Pinpoint the cell where the given text exists, returning its (X, Y) midpoint coordinate. 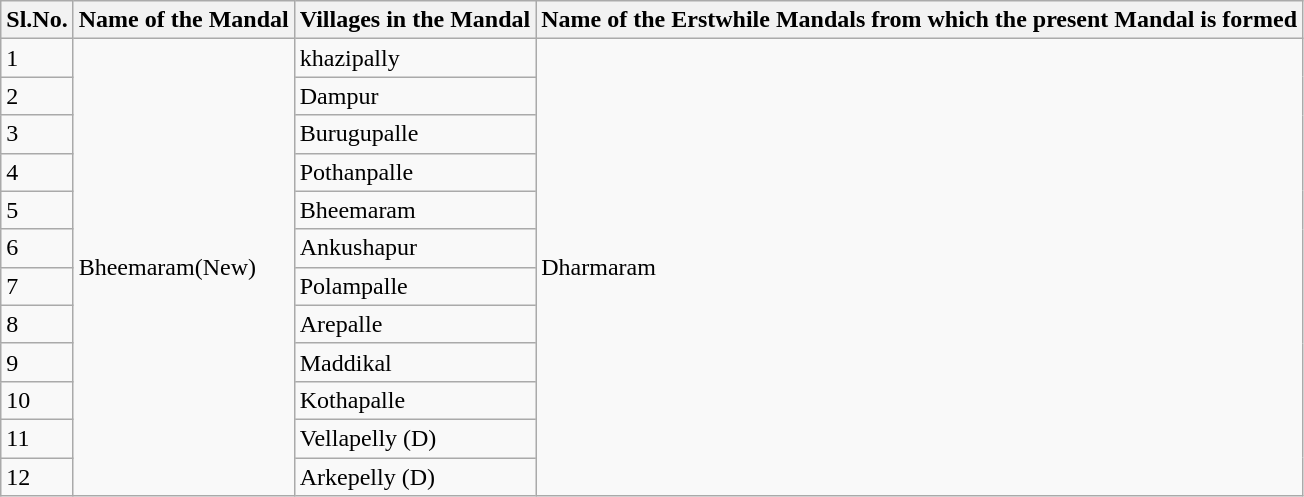
Arepalle (415, 324)
3 (37, 134)
Villages in the Mandal (415, 20)
Name of the Mandal (184, 20)
Sl.No. (37, 20)
Dampur (415, 96)
Pothanpalle (415, 172)
Dharmaram (920, 268)
5 (37, 210)
Arkepelly (D) (415, 477)
4 (37, 172)
Polampalle (415, 286)
8 (37, 324)
Name of the Erstwhile Mandals from which the present Mandal is formed (920, 20)
Maddikal (415, 362)
9 (37, 362)
Burugupalle (415, 134)
2 (37, 96)
Ankushapur (415, 248)
Bheemaram (415, 210)
Kothapalle (415, 400)
7 (37, 286)
6 (37, 248)
1 (37, 58)
10 (37, 400)
12 (37, 477)
Vellapelly (D) (415, 438)
Bheemaram(New) (184, 268)
11 (37, 438)
khazipally (415, 58)
